Detect which cell encompasses the target text, then output its (x, y) center coordinate. 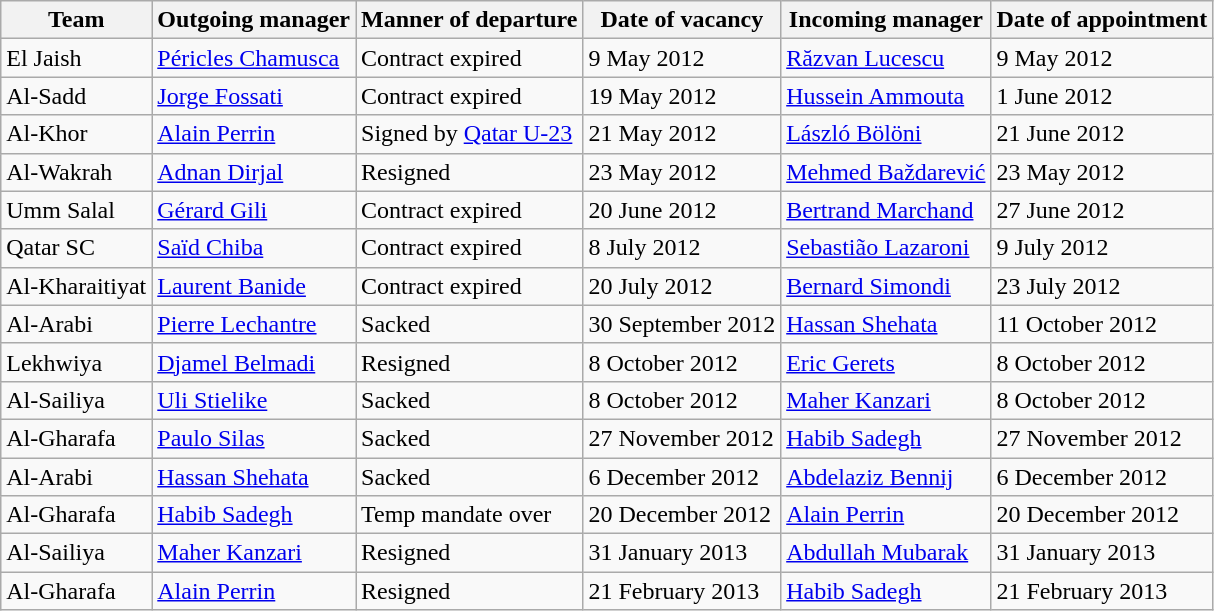
Umm Salal (76, 210)
Team (76, 20)
Bernard Simondi (886, 286)
Eric Gerets (886, 362)
Lekhwiya (76, 362)
Uli Stielike (254, 400)
Al-Wakrah (76, 172)
Mehmed Baždarević (886, 172)
Date of appointment (1102, 20)
Al-Kharaitiyat (76, 286)
23 July 2012 (1102, 286)
Manner of departure (470, 20)
1 June 2012 (1102, 96)
Sebastião Lazaroni (886, 248)
Djamel Belmadi (254, 362)
21 May 2012 (682, 134)
Outgoing manager (254, 20)
Abdelaziz Bennij (886, 477)
Adnan Dirjal (254, 172)
Laurent Banide (254, 286)
Incoming manager (886, 20)
Al-Sadd (76, 96)
Al-Khor (76, 134)
20 July 2012 (682, 286)
Hussein Ammouta (886, 96)
Paulo Silas (254, 438)
19 May 2012 (682, 96)
20 June 2012 (682, 210)
Jorge Fossati (254, 96)
11 October 2012 (1102, 324)
Răzvan Lucescu (886, 58)
Gérard Gili (254, 210)
László Bölöni (886, 134)
Péricles Chamusca (254, 58)
Temp mandate over (470, 515)
Qatar SC (76, 248)
Pierre Lechantre (254, 324)
Saïd Chiba (254, 248)
9 July 2012 (1102, 248)
Abdullah Mubarak (886, 553)
27 June 2012 (1102, 210)
Signed by Qatar U-23 (470, 134)
Date of vacancy (682, 20)
8 July 2012 (682, 248)
21 June 2012 (1102, 134)
30 September 2012 (682, 324)
El Jaish (76, 58)
Bertrand Marchand (886, 210)
